Find where the given text appears and provide that cell's center as [x, y] coordinate. 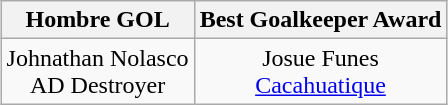
Josue Funes Cacahuatique [320, 72]
Best Goalkeeper Award [320, 20]
Hombre GOL [98, 20]
Johnathan Nolasco AD Destroyer [98, 72]
